Return (X, Y) of the center of cell containing provided text 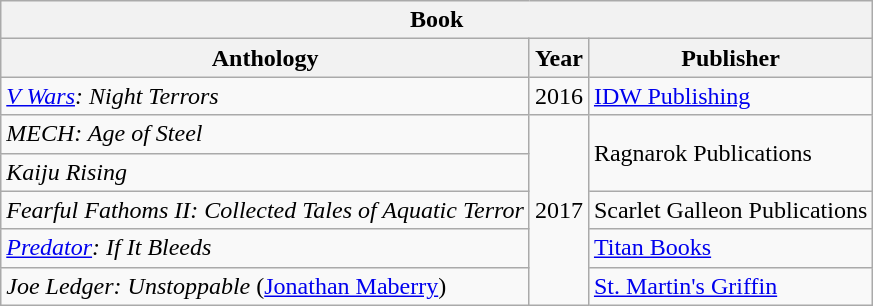
Predator: If It Bleeds (266, 248)
Ragnarok Publications (730, 153)
Year (558, 58)
Fearful Fathoms II: Collected Tales of Aquatic Terror (266, 210)
MECH: Age of Steel (266, 134)
2017 (558, 210)
Book (437, 20)
St. Martin's Griffin (730, 286)
Anthology (266, 58)
Publisher (730, 58)
IDW Publishing (730, 96)
Joe Ledger: Unstoppable (Jonathan Maberry) (266, 286)
Kaiju Rising (266, 172)
Scarlet Galleon Publications (730, 210)
2016 (558, 96)
Titan Books (730, 248)
V Wars: Night Terrors (266, 96)
